Search for the cell housing the specified text and yield its (X, Y) center coordinate. 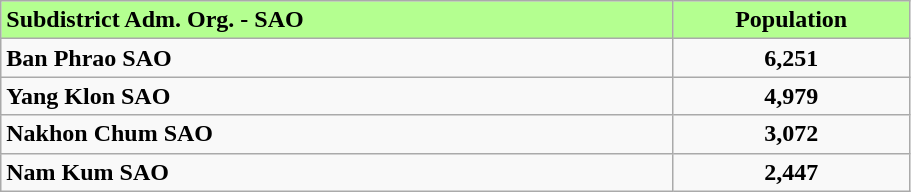
3,072 (791, 134)
2,447 (791, 172)
4,979 (791, 96)
Population (791, 20)
6,251 (791, 58)
Nam Kum SAO (337, 172)
Nakhon Chum SAO (337, 134)
Subdistrict Adm. Org. - SAO (337, 20)
Yang Klon SAO (337, 96)
Ban Phrao SAO (337, 58)
